Detect which cell encompasses the target text, then output its (x, y) center coordinate. 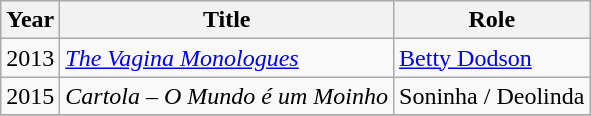
The Vagina Monologues (227, 58)
Betty Dodson (492, 58)
2015 (30, 96)
Cartola – O Mundo é um Moinho (227, 96)
Year (30, 20)
Title (227, 20)
Soninha / Deolinda (492, 96)
2013 (30, 58)
Role (492, 20)
